Capture the cell that displays the provided text and extract its [X, Y] central coordinate. 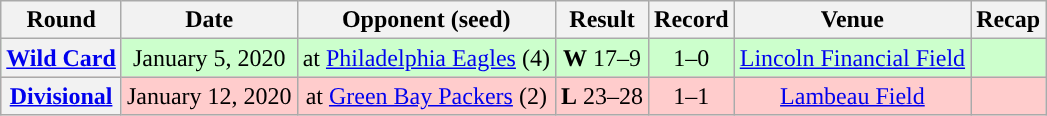
at Green Bay Packers (2) [426, 96]
W 17–9 [602, 58]
Round [62, 20]
Wild Card [62, 58]
Venue [852, 20]
Date [209, 20]
Recap [1008, 20]
Record [692, 20]
January 5, 2020 [209, 58]
January 12, 2020 [209, 96]
Opponent (seed) [426, 20]
1–1 [692, 96]
Lincoln Financial Field [852, 58]
1–0 [692, 58]
at Philadelphia Eagles (4) [426, 58]
Result [602, 20]
Lambeau Field [852, 96]
L 23–28 [602, 96]
Divisional [62, 96]
